Return (X, Y) of the center of cell containing provided text 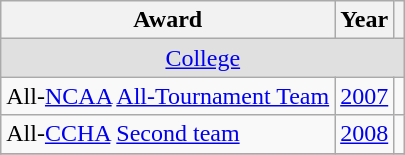
College (203, 58)
2007 (364, 96)
Year (364, 20)
All-NCAA All-Tournament Team (168, 96)
2008 (364, 134)
Award (168, 20)
All-CCHA Second team (168, 134)
